Capture the cell that displays the provided text and extract its (X, Y) central coordinate. 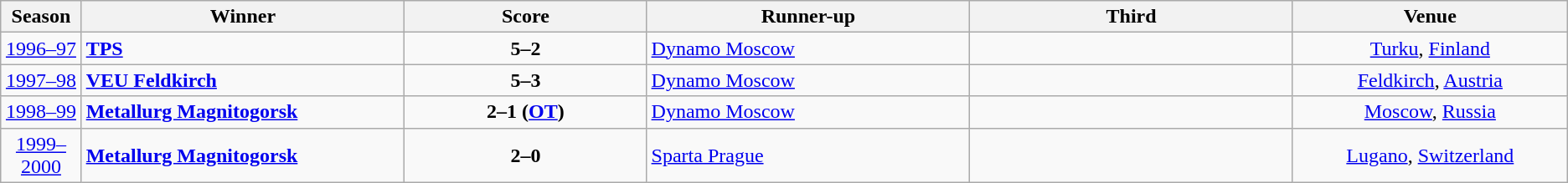
VEU Feldkirch (243, 80)
1998–99 (41, 112)
Venue (1430, 17)
5–2 (526, 48)
1999–2000 (41, 155)
Lugano, Switzerland (1430, 155)
1996–97 (41, 48)
Score (526, 17)
Third (1132, 17)
2–0 (526, 155)
Feldkirch, Austria (1430, 80)
5–3 (526, 80)
1997–98 (41, 80)
2–1 (OT) (526, 112)
Winner (243, 17)
Season (41, 17)
Runner-up (808, 17)
Moscow, Russia (1430, 112)
Turku, Finland (1430, 48)
Sparta Prague (808, 155)
TPS (243, 48)
